Capture the cell that displays the provided text and extract its [X, Y] central coordinate. 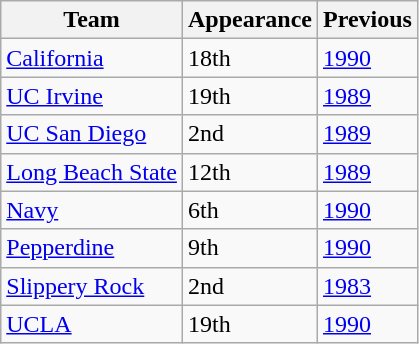
California [92, 58]
1983 [367, 286]
6th [250, 210]
Team [92, 20]
Long Beach State [92, 172]
UC Irvine [92, 96]
12th [250, 172]
UCLA [92, 324]
Slippery Rock [92, 286]
UC San Diego [92, 134]
Navy [92, 210]
Previous [367, 20]
9th [250, 248]
18th [250, 58]
Pepperdine [92, 248]
Appearance [250, 20]
